Return (x, y) of the center of cell containing provided text 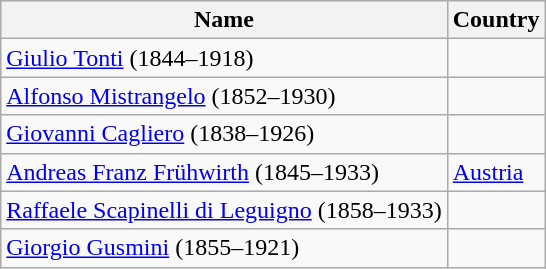
Andreas Franz Frühwirth (1845–1933) (224, 172)
Giulio Tonti (1844–1918) (224, 58)
Alfonso Mistrangelo (1852–1930) (224, 96)
Austria (496, 172)
Raffaele Scapinelli di Leguigno (1858–1933) (224, 210)
Country (496, 20)
Name (224, 20)
Giorgio Gusmini (1855–1921) (224, 248)
Giovanni Cagliero (1838–1926) (224, 134)
